From the cell containing the given text, extract its center point as (X, Y) coordinate. 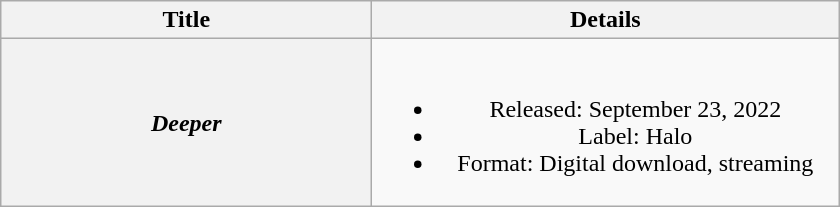
Details (606, 20)
Title (186, 20)
Deeper (186, 122)
Released: September 23, 2022Label: HaloFormat: Digital download, streaming (606, 122)
